Detect which cell encompasses the target text, then output its [X, Y] center coordinate. 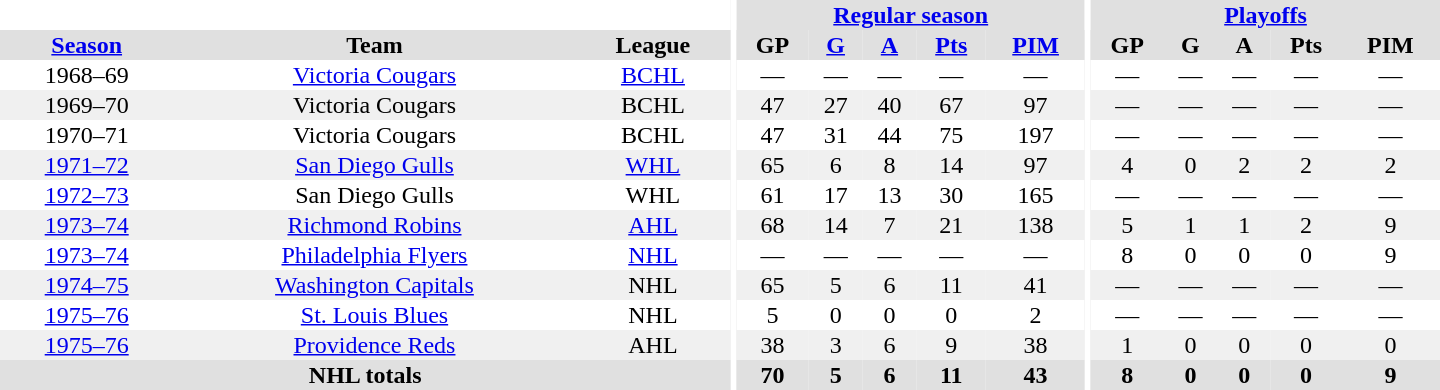
4 [1127, 165]
21 [951, 225]
Providence Reds [374, 345]
Richmond Robins [374, 225]
Season [86, 45]
St. Louis Blues [374, 315]
Philadelphia Flyers [374, 255]
165 [1036, 195]
13 [890, 195]
43 [1036, 375]
1974–75 [86, 285]
70 [772, 375]
Regular season [910, 15]
1971–72 [86, 165]
44 [890, 135]
75 [951, 135]
138 [1036, 225]
Playoffs [1266, 15]
30 [951, 195]
61 [772, 195]
1968–69 [86, 75]
68 [772, 225]
27 [836, 105]
Team [374, 45]
40 [890, 105]
League [654, 45]
1972–73 [86, 195]
1969–70 [86, 105]
67 [951, 105]
197 [1036, 135]
17 [836, 195]
Washington Capitals [374, 285]
31 [836, 135]
7 [890, 225]
41 [1036, 285]
1970–71 [86, 135]
3 [836, 345]
NHL totals [365, 375]
